Return the (x, y) coordinate for the center point of the cell that contains the specified text.  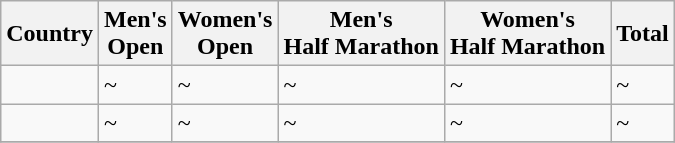
Men'sHalf Marathon (361, 34)
Women'sHalf Marathon (527, 34)
Total (643, 34)
Country (50, 34)
Women'sOpen (225, 34)
Men'sOpen (135, 34)
